For the text-containing cell, return its midpoint in (x, y) coordinate format. 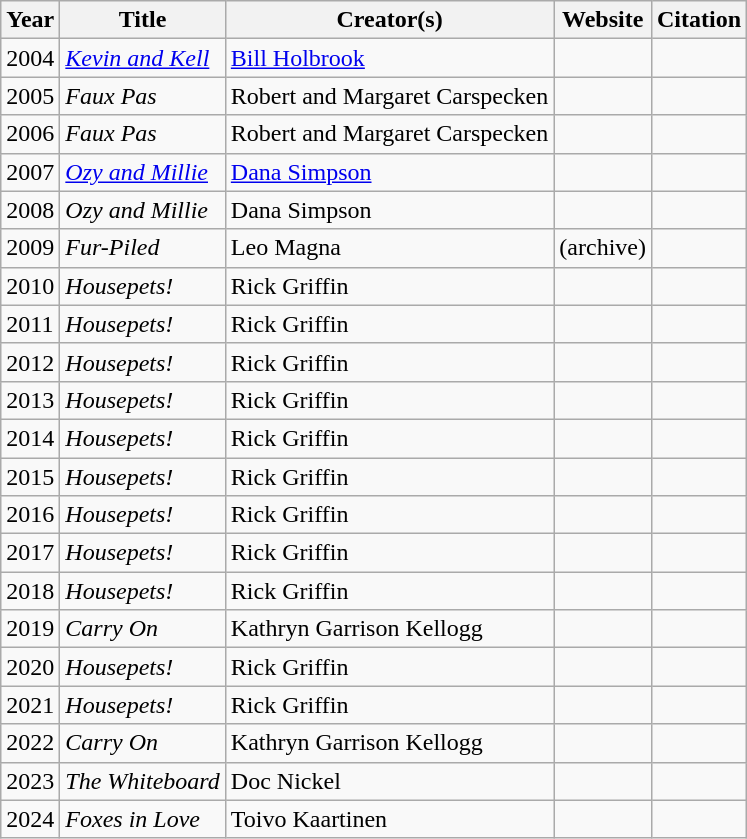
Title (142, 20)
Kevin and Kell (142, 58)
2021 (30, 705)
2011 (30, 324)
2023 (30, 781)
Toivo Kaartinen (389, 819)
Creator(s) (389, 20)
2016 (30, 515)
2017 (30, 553)
2024 (30, 819)
2008 (30, 210)
2009 (30, 248)
2015 (30, 477)
2020 (30, 667)
2014 (30, 438)
2010 (30, 286)
Foxes in Love (142, 819)
2006 (30, 134)
2019 (30, 629)
Leo Magna (389, 248)
(archive) (603, 248)
2018 (30, 591)
Year (30, 20)
Citation (698, 20)
Fur-Piled (142, 248)
2007 (30, 172)
The Whiteboard (142, 781)
Website (603, 20)
2005 (30, 96)
2022 (30, 743)
Bill Holbrook (389, 58)
2004 (30, 58)
Doc Nickel (389, 781)
2013 (30, 400)
2012 (30, 362)
